Output the (X, Y) coordinate of the center of the cell containing the given text.  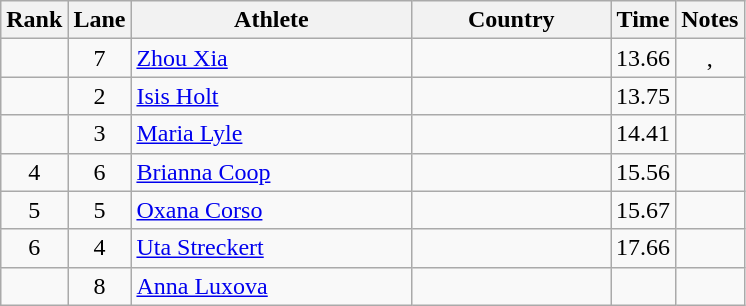
Maria Lyle (272, 134)
Zhou Xia (272, 58)
Anna Luxova (272, 286)
7 (100, 58)
Notes (710, 20)
15.67 (644, 210)
17.66 (644, 248)
Isis Holt (272, 96)
Brianna Coop (272, 172)
Country (512, 20)
Rank (34, 20)
8 (100, 286)
15.56 (644, 172)
13.75 (644, 96)
Oxana Corso (272, 210)
2 (100, 96)
3 (100, 134)
Athlete (272, 20)
Time (644, 20)
Lane (100, 20)
, (710, 58)
Uta Streckert (272, 248)
14.41 (644, 134)
13.66 (644, 58)
